Extract the (X, Y) coordinate from the center of the cell holding the provided text.  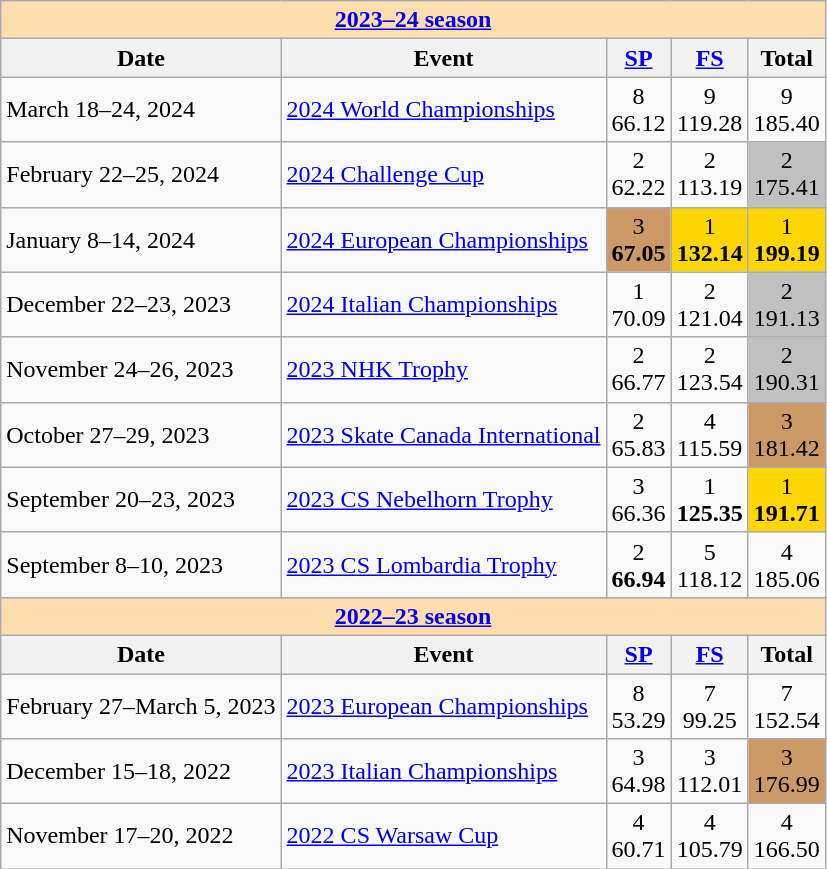
3 112.01 (710, 772)
3 64.98 (638, 772)
9 185.40 (786, 110)
2 66.77 (638, 370)
2024 Italian Championships (444, 304)
1 70.09 (638, 304)
September 20–23, 2023 (141, 500)
November 24–26, 2023 (141, 370)
4 115.59 (710, 434)
2023 Skate Canada International (444, 434)
2 175.41 (786, 174)
2022 CS Warsaw Cup (444, 836)
2022–23 season (413, 616)
8 53.29 (638, 706)
2023 Italian Championships (444, 772)
September 8–10, 2023 (141, 564)
January 8–14, 2024 (141, 240)
October 27–29, 2023 (141, 434)
1 125.35 (710, 500)
3 66.36 (638, 500)
2023 CS Lombardia Trophy (444, 564)
December 22–23, 2023 (141, 304)
5 118.12 (710, 564)
November 17–20, 2022 (141, 836)
2024 Challenge Cup (444, 174)
2023 European Championships (444, 706)
4 166.50 (786, 836)
9 119.28 (710, 110)
7 152.54 (786, 706)
2024 European Championships (444, 240)
2 123.54 (710, 370)
2023–24 season (413, 20)
March 18–24, 2024 (141, 110)
2 65.83 (638, 434)
2 113.19 (710, 174)
4 105.79 (710, 836)
4 60.71 (638, 836)
2023 NHK Trophy (444, 370)
3 176.99 (786, 772)
4 185.06 (786, 564)
2023 CS Nebelhorn Trophy (444, 500)
December 15–18, 2022 (141, 772)
1 132.14 (710, 240)
2 190.31 (786, 370)
2 121.04 (710, 304)
2 62.22 (638, 174)
February 27–March 5, 2023 (141, 706)
8 66.12 (638, 110)
1 191.71 (786, 500)
3 181.42 (786, 434)
2 66.94 (638, 564)
2 191.13 (786, 304)
7 99.25 (710, 706)
2024 World Championships (444, 110)
February 22–25, 2024 (141, 174)
1 199.19 (786, 240)
3 67.05 (638, 240)
